Determine the [x, y] coordinate at the center of the cell enclosing the given text.  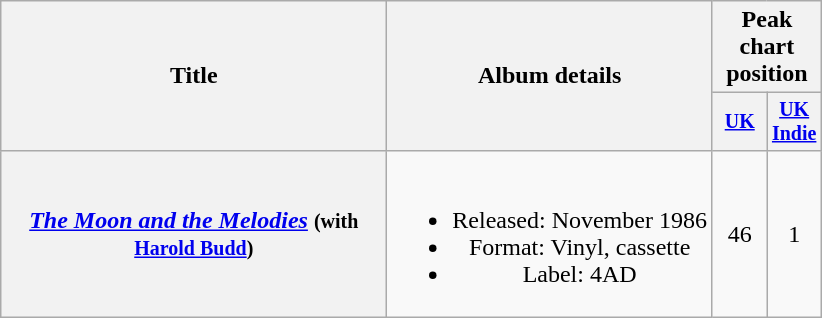
Released: November 1986Format: Vinyl, cassetteLabel: 4AD [550, 234]
1 [794, 234]
The Moon and the Melodies (with Harold Budd) [194, 234]
UK Indie [794, 122]
Album details [550, 76]
Title [194, 76]
UK [739, 122]
Peak chart position [766, 47]
46 [739, 234]
